Extract the (x, y) coordinate from the center of the cell holding the provided text.  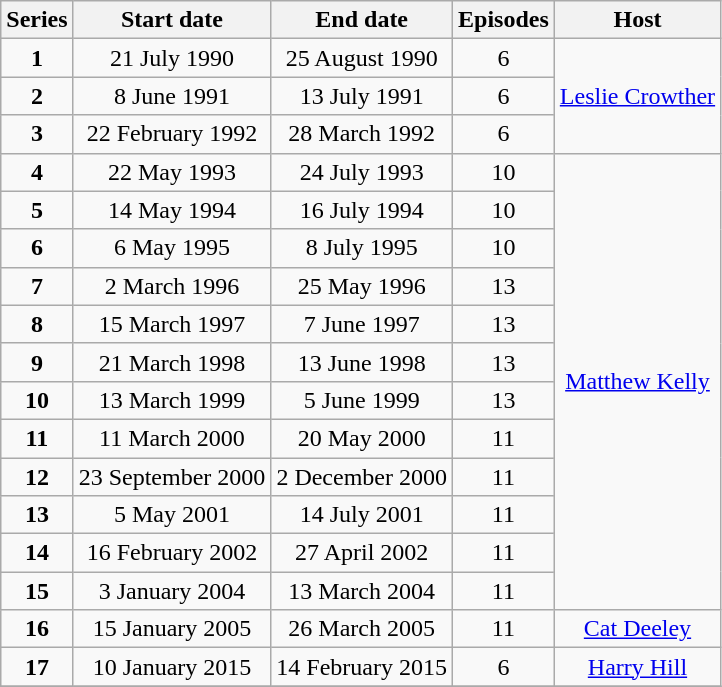
23 September 2000 (172, 477)
22 May 1993 (172, 172)
2 December 2000 (362, 477)
14 February 2015 (362, 667)
3 (37, 134)
Matthew Kelly (637, 382)
12 (37, 477)
28 March 1992 (362, 134)
21 March 1998 (172, 362)
7 June 1997 (362, 324)
27 April 2002 (362, 553)
20 May 2000 (362, 438)
1 (37, 58)
25 August 1990 (362, 58)
17 (37, 667)
24 July 1993 (362, 172)
26 March 2005 (362, 629)
Cat Deeley (637, 629)
21 July 1990 (172, 58)
13 March 2004 (362, 591)
10 January 2015 (172, 667)
3 January 2004 (172, 591)
Harry Hill (637, 667)
6 May 1995 (172, 248)
5 (37, 210)
13 July 1991 (362, 96)
Leslie Crowther (637, 96)
16 February 2002 (172, 553)
25 May 1996 (362, 286)
8 June 1991 (172, 96)
13 March 1999 (172, 400)
11 March 2000 (172, 438)
15 January 2005 (172, 629)
14 (37, 553)
16 July 1994 (362, 210)
Series (37, 20)
15 March 1997 (172, 324)
9 (37, 362)
13 June 1998 (362, 362)
2 March 1996 (172, 286)
Start date (172, 20)
14 July 2001 (362, 515)
End date (362, 20)
8 July 1995 (362, 248)
22 February 1992 (172, 134)
14 May 1994 (172, 210)
Host (637, 20)
15 (37, 591)
2 (37, 96)
5 May 2001 (172, 515)
16 (37, 629)
4 (37, 172)
8 (37, 324)
5 June 1999 (362, 400)
7 (37, 286)
Episodes (504, 20)
